Capture the cell that displays the provided text and extract its [X, Y] central coordinate. 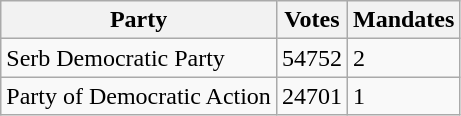
2 [403, 58]
1 [403, 96]
Party [139, 20]
Votes [312, 20]
Serb Democratic Party [139, 58]
24701 [312, 96]
Mandates [403, 20]
Party of Democratic Action [139, 96]
54752 [312, 58]
